Return (x, y) of the center of cell containing provided text 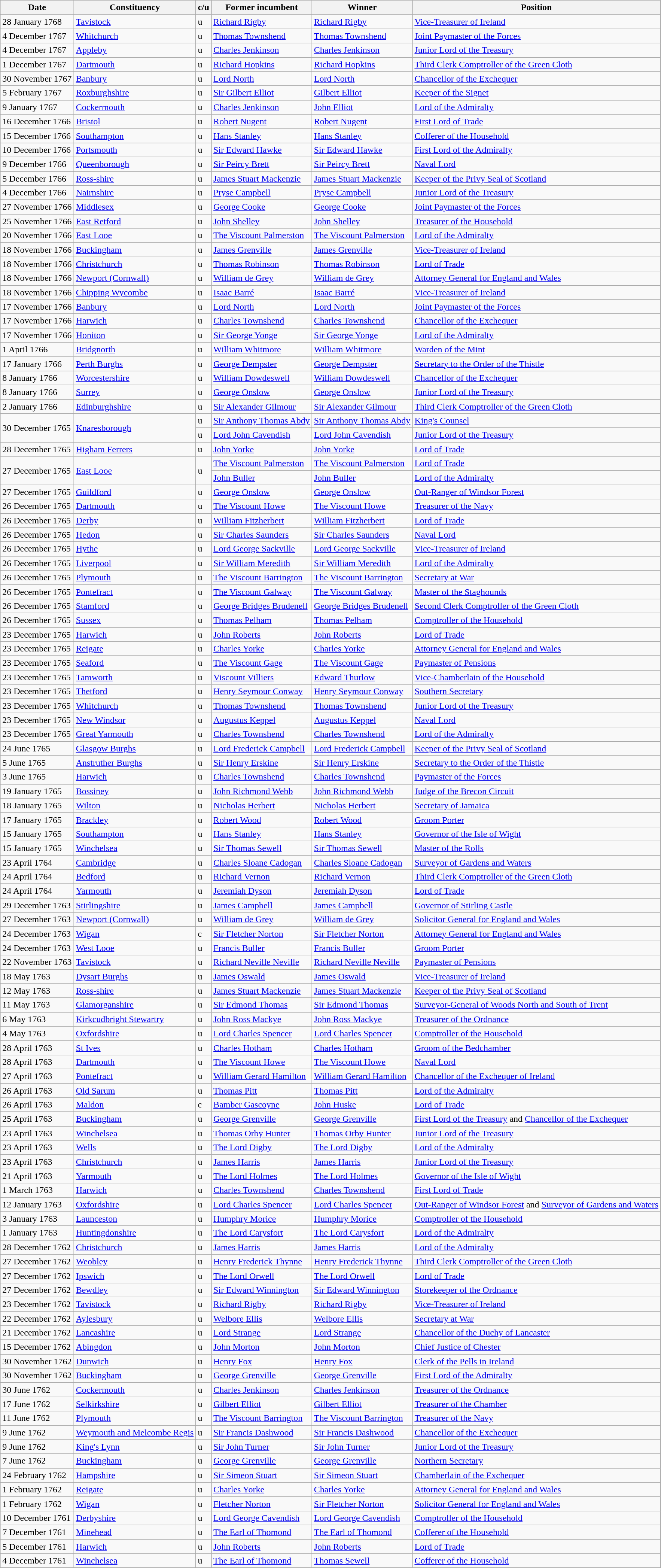
25 April 1763 (37, 1119)
1 April 1766 (37, 349)
West Looe (135, 948)
Brackley (135, 820)
Ipswich (135, 1276)
Former incumbent (262, 7)
15 December 1762 (37, 1347)
Derbyshire (135, 1518)
4 May 1763 (37, 1033)
24 February 1762 (37, 1475)
Bamber Gascoyne (262, 1105)
Stirlingshire (135, 905)
3 June 1765 (37, 777)
Treasurer of the Chamber (536, 1404)
Thetford (135, 692)
Launceston (135, 1219)
Chancellor of the Exchequer of Ireland (536, 1076)
10 December 1766 (37, 150)
5 December 1766 (37, 179)
Appleby (135, 50)
24 June 1765 (37, 748)
28 December 1762 (37, 1247)
Cambridge (135, 862)
Date (37, 7)
Master of the Rolls (536, 848)
Honiton (135, 335)
Maldon (135, 1105)
Southern Secretary (536, 692)
30 June 1762 (37, 1390)
Judge of the Brecon Circuit (536, 791)
Second Clerk Comptroller of the Green Cloth (536, 606)
Edward Thurlow (362, 677)
Queenborough (135, 164)
Old Sarum (135, 1091)
Hythe (135, 549)
Paymaster of the Forces (536, 777)
17 January 1766 (37, 364)
1 March 1763 (37, 1190)
Bewdley (135, 1290)
Position (536, 7)
28 December 1765 (37, 449)
Bossiney (135, 791)
King's Counsel (536, 421)
Edinburghshire (135, 406)
Groom of the Bedchamber (536, 1048)
Guildford (135, 492)
12 May 1763 (37, 991)
Hedon (135, 535)
Glasgow Burghs (135, 748)
30 November 1767 (37, 79)
23 December 1762 (37, 1304)
10 December 1761 (37, 1518)
Out-Ranger of Windsor Forest (536, 492)
Sir Gilbert Elliot (262, 93)
1 December 1767 (37, 64)
Aylesbury (135, 1318)
21 April 1763 (37, 1176)
18 May 1763 (37, 976)
Northern Secretary (536, 1461)
Lancashire (135, 1333)
16 December 1766 (37, 121)
Chipping Wycombe (135, 292)
25 November 1766 (37, 221)
John Huske (362, 1105)
22 December 1762 (37, 1318)
Knaresborough (135, 428)
Storekeeper of the Ordnance (536, 1290)
c/u (204, 7)
Sussex (135, 620)
28 January 1768 (37, 22)
Weymouth and Melcombe Regis (135, 1432)
Perth Burghs (135, 364)
Constituency (135, 7)
Selkirkshire (135, 1404)
18 January 1765 (37, 805)
12 January 1763 (37, 1204)
Stamford (135, 606)
2 January 1766 (37, 406)
New Windsor (135, 720)
15 December 1766 (37, 136)
St Ives (135, 1048)
27 April 1763 (37, 1076)
5 June 1765 (37, 763)
7 June 1762 (37, 1461)
Surrey (135, 392)
Bristol (135, 121)
Secretary of Jamaica (536, 805)
Portsmouth (135, 150)
John Elliot (362, 107)
23 April 1764 (37, 862)
East Retford (135, 221)
Hampshire (135, 1475)
Surveyor of Gardens and Waters (536, 862)
29 December 1763 (37, 905)
4 December 1766 (37, 193)
Chancellor of the Duchy of Lancaster (536, 1333)
Derby (135, 520)
27 December 1763 (37, 920)
Treasurer of the Household (536, 221)
Keeper of the Signet (536, 93)
3 January 1763 (37, 1219)
Warden of the Mint (536, 349)
4 December 1761 (37, 1561)
11 June 1762 (37, 1418)
Kirkcudbright Stewartry (135, 1019)
30 December 1765 (37, 428)
Abingdon (135, 1347)
19 January 1765 (37, 791)
Roxburghshire (135, 93)
Wells (135, 1148)
Anstruther Burghs (135, 763)
Dunwich (135, 1361)
11 May 1763 (37, 1005)
20 November 1766 (37, 235)
Vice-Chamberlain of the Household (536, 677)
Huntingdonshire (135, 1233)
5 December 1761 (37, 1547)
Out-Ranger of Windsor Forest and Surveyor of Gardens and Waters (536, 1204)
Worcestershire (135, 378)
Thomas Sewell (362, 1561)
5 February 1767 (37, 93)
Master of the Staghounds (536, 592)
7 December 1761 (37, 1532)
Chief Justice of Chester (536, 1347)
Viscount Villiers (262, 677)
Dysart Burghs (135, 976)
Clerk of the Pells in Ireland (536, 1361)
Great Yarmouth (135, 734)
Glamorganshire (135, 1005)
21 December 1762 (37, 1333)
Minehead (135, 1532)
Tamworth (135, 677)
Governor of Stirling Castle (536, 905)
Fletcher Norton (262, 1504)
1 January 1763 (37, 1233)
6 May 1763 (37, 1019)
17 January 1765 (37, 820)
9 January 1767 (37, 107)
First Lord of the Treasury and Chancellor of the Exchequer (536, 1119)
Nairnshire (135, 193)
Seaford (135, 663)
Surveyor-General of Woods North and South of Trent (536, 1005)
Chamberlain of the Exchequer (536, 1475)
Wilton (135, 805)
King's Lynn (135, 1447)
Liverpool (135, 563)
22 November 1763 (37, 962)
27 November 1766 (37, 207)
Bridgnorth (135, 349)
Middlesex (135, 207)
Winner (362, 7)
17 June 1762 (37, 1404)
Weobley (135, 1261)
Bedford (135, 877)
9 December 1766 (37, 164)
Higham Ferrers (135, 449)
